Extract the (X, Y) coordinate from the center of the cell holding the provided text.  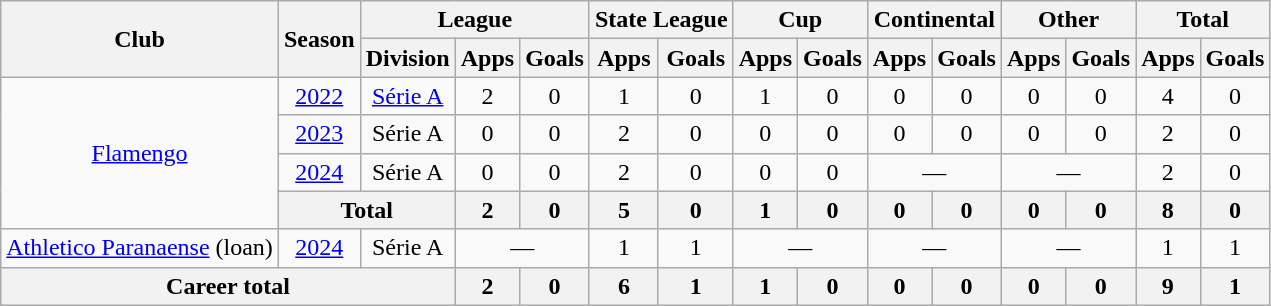
Continental (934, 20)
Athletico Paranaense (loan) (140, 248)
2023 (319, 134)
2022 (319, 96)
Other (1068, 20)
9 (1168, 286)
League (474, 20)
Division (408, 58)
State League (661, 20)
6 (624, 286)
5 (624, 210)
Flamengo (140, 153)
8 (1168, 210)
Career total (228, 286)
Cup (800, 20)
4 (1168, 96)
Club (140, 39)
Season (319, 39)
